Determine the (X, Y) coordinate at the center of the cell enclosing the given text.  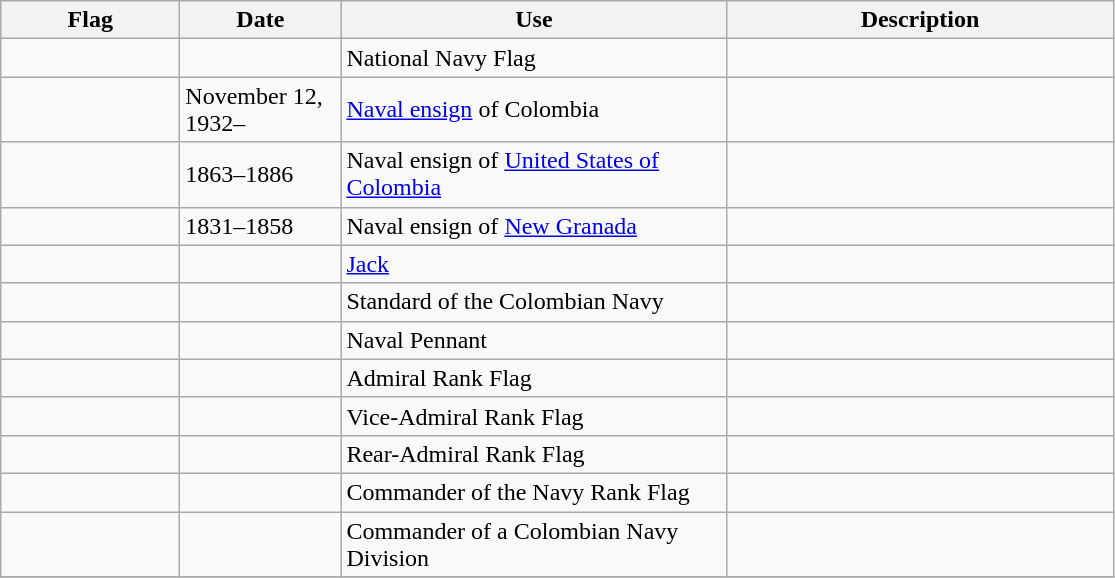
Jack (534, 264)
1863–1886 (260, 174)
Use (534, 20)
Naval ensign of New Granada (534, 226)
Admiral Rank Flag (534, 378)
November 12, 1932– (260, 110)
Description (920, 20)
Naval ensign of Colombia (534, 110)
Commander of the Navy Rank Flag (534, 492)
Naval ensign of United States of Colombia (534, 174)
Flag (90, 20)
National Navy Flag (534, 58)
Date (260, 20)
Standard of the Colombian Navy (534, 302)
1831–1858 (260, 226)
Naval Pennant (534, 340)
Vice-Admiral Rank Flag (534, 416)
Rear-Admiral Rank Flag (534, 454)
Commander of a Colombian Navy Division (534, 544)
